Extract the [X, Y] coordinate from the center of the cell holding the provided text.  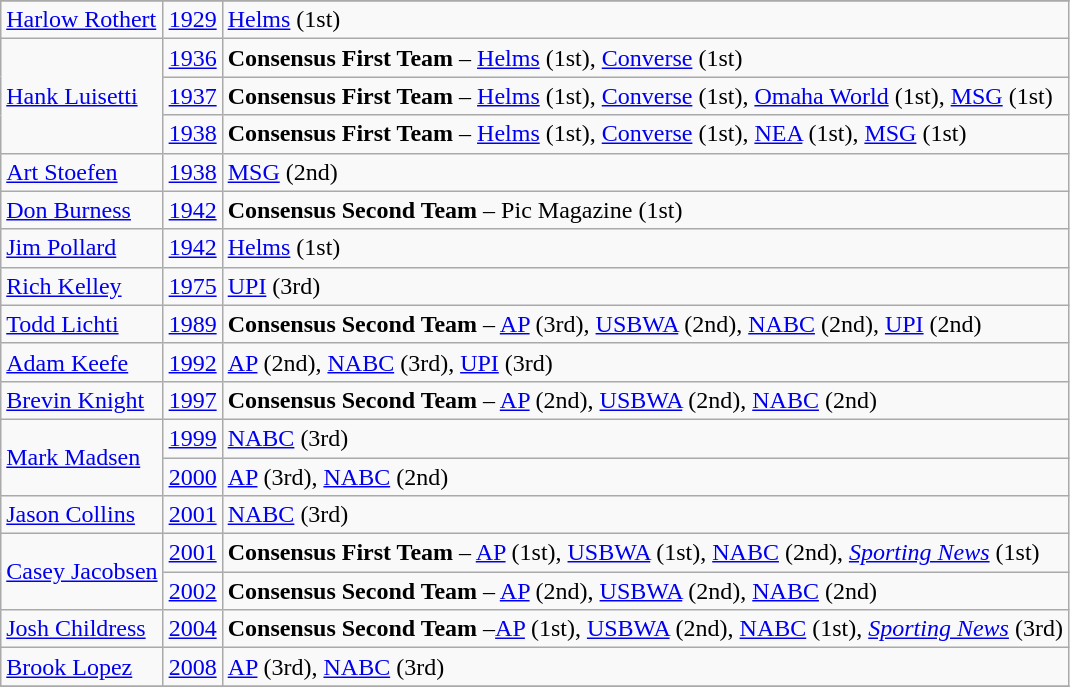
Jim Pollard [82, 248]
Harlow Rothert [82, 20]
2002 [192, 591]
1999 [192, 438]
AP (2nd), NABC (3rd), UPI (3rd) [645, 362]
Jason Collins [82, 515]
Mark Madsen [82, 457]
Todd Lichti [82, 324]
1997 [192, 400]
1929 [192, 20]
Don Burness [82, 210]
Casey Jacobsen [82, 572]
1975 [192, 286]
Consensus First Team – AP (1st), USBWA (1st), NABC (2nd), Sporting News (1st) [645, 553]
2004 [192, 629]
Josh Childress [82, 629]
Adam Keefe [82, 362]
Consensus Second Team –AP (1st), USBWA (2nd), NABC (1st), Sporting News (3rd) [645, 629]
Consensus First Team – Helms (1st), Converse (1st), NEA (1st), MSG (1st) [645, 134]
Consensus First Team – Helms (1st), Converse (1st) [645, 58]
MSG (2nd) [645, 172]
UPI (3rd) [645, 286]
AP (3rd), NABC (3rd) [645, 667]
2000 [192, 477]
Consensus First Team – Helms (1st), Converse (1st), Omaha World (1st), MSG (1st) [645, 96]
Rich Kelley [82, 286]
Consensus Second Team – AP (3rd), USBWA (2nd), NABC (2nd), UPI (2nd) [645, 324]
Consensus Second Team – Pic Magazine (1st) [645, 210]
2008 [192, 667]
1989 [192, 324]
AP (3rd), NABC (2nd) [645, 477]
1936 [192, 58]
Brook Lopez [82, 667]
1937 [192, 96]
Brevin Knight [82, 400]
Art Stoefen [82, 172]
1992 [192, 362]
Hank Luisetti [82, 96]
